Identify which cell holds the provided text, then report its (X, Y) central coordinate. 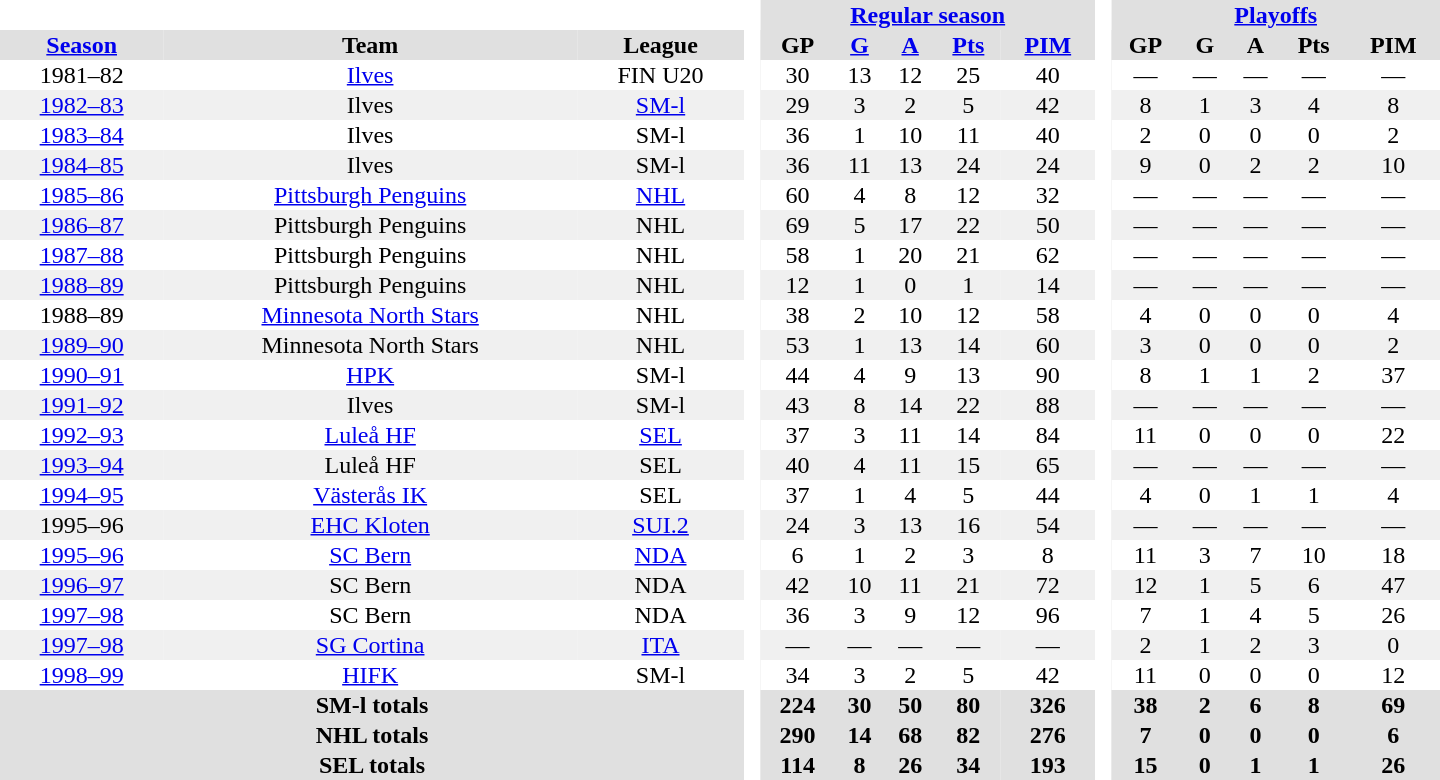
224 (798, 705)
1983–84 (82, 135)
League (660, 45)
18 (1394, 555)
1989–90 (82, 345)
80 (969, 705)
1991–92 (82, 405)
1993–94 (82, 465)
Västerås IK (370, 495)
Playoffs (1276, 15)
SM-l totals (372, 705)
88 (1048, 405)
Regular season (928, 15)
1994–95 (82, 495)
96 (1048, 615)
1984–85 (82, 165)
326 (1048, 705)
1981–82 (82, 75)
84 (1048, 435)
90 (1048, 375)
54 (1048, 525)
1987–88 (82, 255)
1998–99 (82, 675)
16 (969, 525)
Season (82, 45)
FIN U20 (660, 75)
SEL totals (372, 765)
82 (969, 735)
HPK (370, 375)
68 (910, 735)
20 (910, 255)
1990–91 (82, 375)
17 (910, 225)
HIFK (370, 675)
290 (798, 735)
1996–97 (82, 585)
25 (969, 75)
65 (1048, 465)
47 (1394, 585)
1982–83 (82, 105)
114 (798, 765)
53 (798, 345)
62 (1048, 255)
1985–86 (82, 195)
1992–93 (82, 435)
1986–87 (82, 225)
EHC Kloten (370, 525)
32 (1048, 195)
ITA (660, 645)
SUI.2 (660, 525)
Team (370, 45)
NHL totals (372, 735)
43 (798, 405)
276 (1048, 735)
29 (798, 105)
SG Cortina (370, 645)
193 (1048, 765)
72 (1048, 585)
